Provide the (X, Y) coordinate of the cell's center where the given text is located.  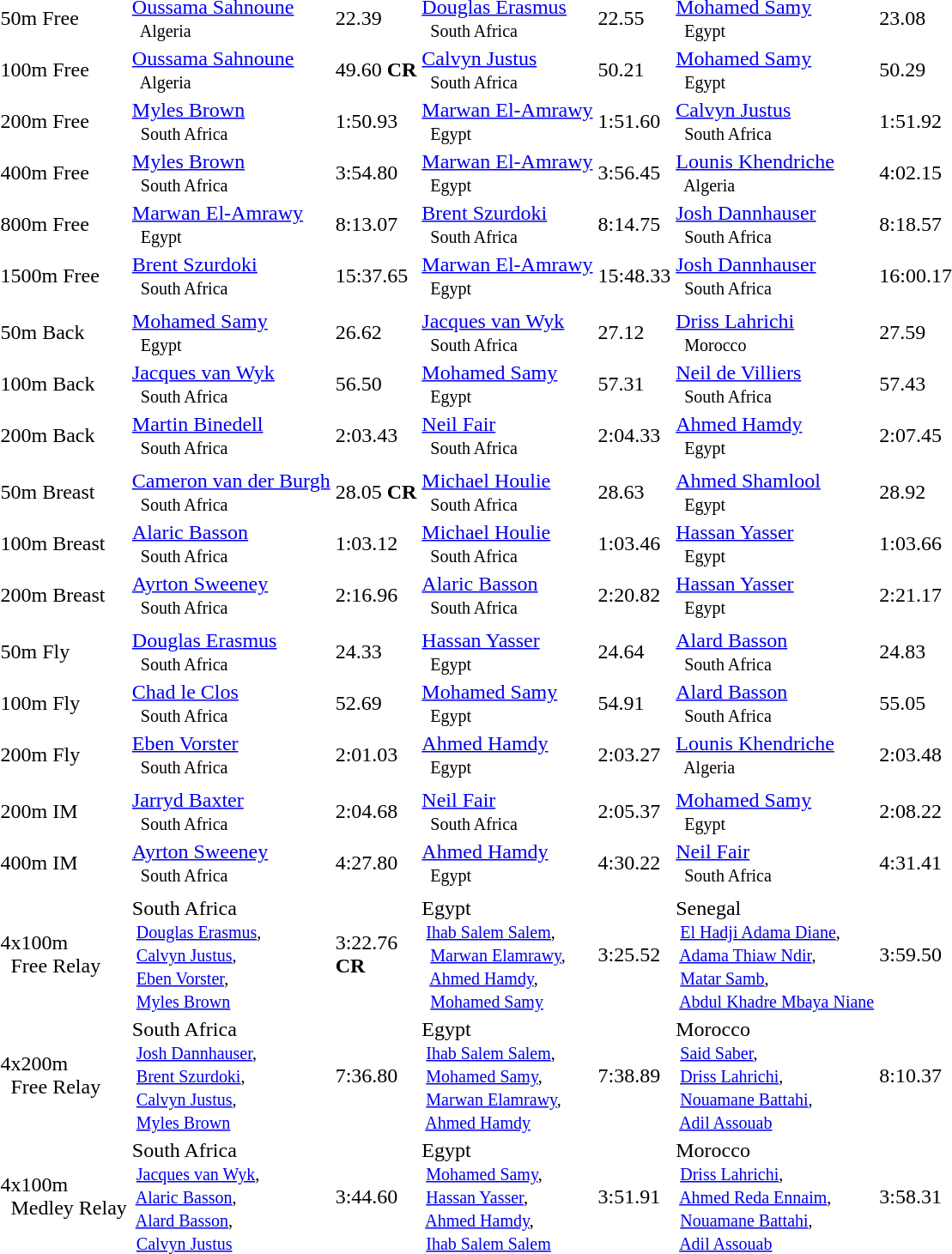
26.62 (376, 333)
8:13.07 (376, 225)
2:16.96 (376, 596)
4:30.22 (634, 863)
Cameron van der Burgh South Africa (231, 493)
2:05.37 (634, 812)
2:04.33 (634, 436)
24.33 (376, 652)
50.21 (634, 70)
56.50 (376, 385)
Eben Vorster South Africa (231, 755)
2:20.82 (634, 596)
28.63 (634, 493)
8:14.75 (634, 225)
Egypt Ihab Salem Salem, Mohamed Samy, Marwan Elamrawy, Ahmed Hamdy (507, 1075)
South Africa Josh Dannhauser, Brent Szurdoki, Calvyn Justus, Myles Brown (231, 1075)
Egypt Ihab Salem Salem, Marwan Elamrawy, Ahmed Hamdy, Mohamed Samy (507, 954)
Neil de Villiers South Africa (775, 385)
4:27.80 (376, 863)
1:50.93 (376, 122)
3:54.80 (376, 173)
Morocco Said Saber, Driss Lahrichi, Nouamane Battahi, Adil Assouab (775, 1075)
52.69 (376, 704)
Senegal El Hadji Adama Diane, Adama Thiaw Ndir, Matar Samb, Abdul Khadre Mbaya Niane (775, 954)
2:01.03 (376, 755)
Ahmed Shamlool Egypt (775, 493)
57.31 (634, 385)
Douglas Erasmus South Africa (231, 652)
Martin Binedell South Africa (231, 436)
54.91 (634, 704)
1:03.46 (634, 544)
2:03.27 (634, 755)
1:51.60 (634, 122)
27.12 (634, 333)
2:04.68 (376, 812)
3:25.52 (634, 954)
3:56.45 (634, 173)
7:38.89 (634, 1075)
49.60 CR (376, 70)
7:36.80 (376, 1075)
15:48.33 (634, 276)
15:37.65 (376, 276)
3:22.76 CR (376, 954)
24.64 (634, 652)
1:03.12 (376, 544)
South Africa Douglas Erasmus, Calvyn Justus, Eben Vorster, Myles Brown (231, 954)
Chad le Clos South Africa (231, 704)
2:03.43 (376, 436)
Oussama Sahnoune Algeria (231, 70)
Jarryd Baxter South Africa (231, 812)
28.05 CR (376, 493)
Driss Lahrichi Morocco (775, 333)
